Identify which cell holds the provided text, then report its [X, Y] central coordinate. 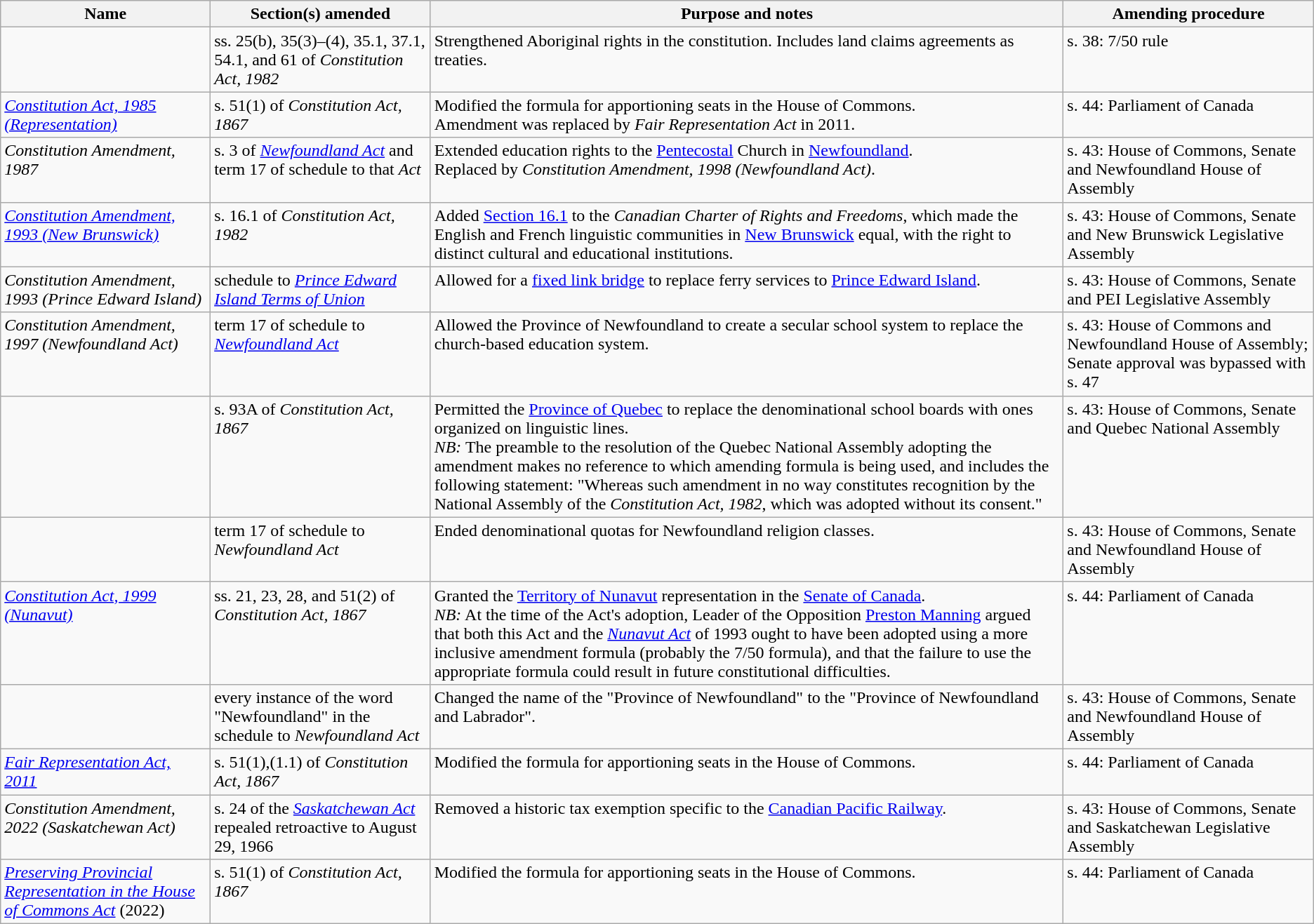
Purpose and notes [747, 14]
Constitution Act, 1985 (Representation) [105, 115]
s. 3 of Newfoundland Act and term 17 of schedule to that Act [321, 170]
Constitution Amendment, 1997 (Newfoundland Act) [105, 354]
Allowed the Province of Newfoundland to create a secular school system to replace the church-based education system. [747, 354]
schedule to Prince Edward Island Terms of Union [321, 289]
Extended education rights to the Pentecostal Church in Newfoundland.Replaced by Constitution Amendment, 1998 (Newfoundland Act). [747, 170]
s. 43: House of Commons, Senate and Quebec National Assembly [1188, 456]
Constitution Amendment, 1993 (New Brunswick) [105, 234]
Modified the formula for apportioning seats in the House of Commons.Amendment was replaced by Fair Representation Act in 2011. [747, 115]
s. 24 of the Saskatchewan Act repealed retroactive to August 29, 1966 [321, 826]
Allowed for a fixed link bridge to replace ferry services to Prince Edward Island. [747, 289]
s. 16.1 of Constitution Act, 1982 [321, 234]
Preserving Provincial Representation in the House of Commons Act (2022) [105, 892]
s. 43: House of Commons, Senate and PEI Legislative Assembly [1188, 289]
s. 38: 7/50 rule [1188, 60]
s. 43: House of Commons and Newfoundland House of Assembly; Senate approval was bypassed with s. 47 [1188, 354]
Name [105, 14]
every instance of the word "Newfoundland" in the schedule to Newfoundland Act [321, 716]
Amending procedure [1188, 14]
Changed the name of the "Province of Newfoundland" to the "Province of Newfoundland and Labrador". [747, 716]
ss. 21, 23, 28, and 51(2) of Constitution Act, 1867 [321, 633]
Constitution Amendment, 1993 (Prince Edward Island) [105, 289]
Constitution Act, 1999 (Nunavut) [105, 633]
Constitution Amendment, 1987 [105, 170]
Fair Representation Act, 2011 [105, 772]
Strengthened Aboriginal rights in the constitution. Includes land claims agreements as treaties. [747, 60]
s. 93A of Constitution Act, 1867 [321, 456]
Section(s) amended [321, 14]
ss. 25(b), 35(3)–(4), 35.1, 37.1, 54.1, and 61 of Constitution Act, 1982 [321, 60]
Removed a historic tax exemption specific to the Canadian Pacific Railway. [747, 826]
Constitution Amendment, 2022 (Saskatchewan Act) [105, 826]
s. 43: House of Commons, Senate and Saskatchewan Legislative Assembly [1188, 826]
Ended denominational quotas for Newfoundland religion classes. [747, 549]
s. 43: House of Commons, Senate and New Brunswick Legislative Assembly [1188, 234]
s. 51(1),(1.1) of Constitution Act, 1867 [321, 772]
